Return (X, Y) of the center of cell containing provided text 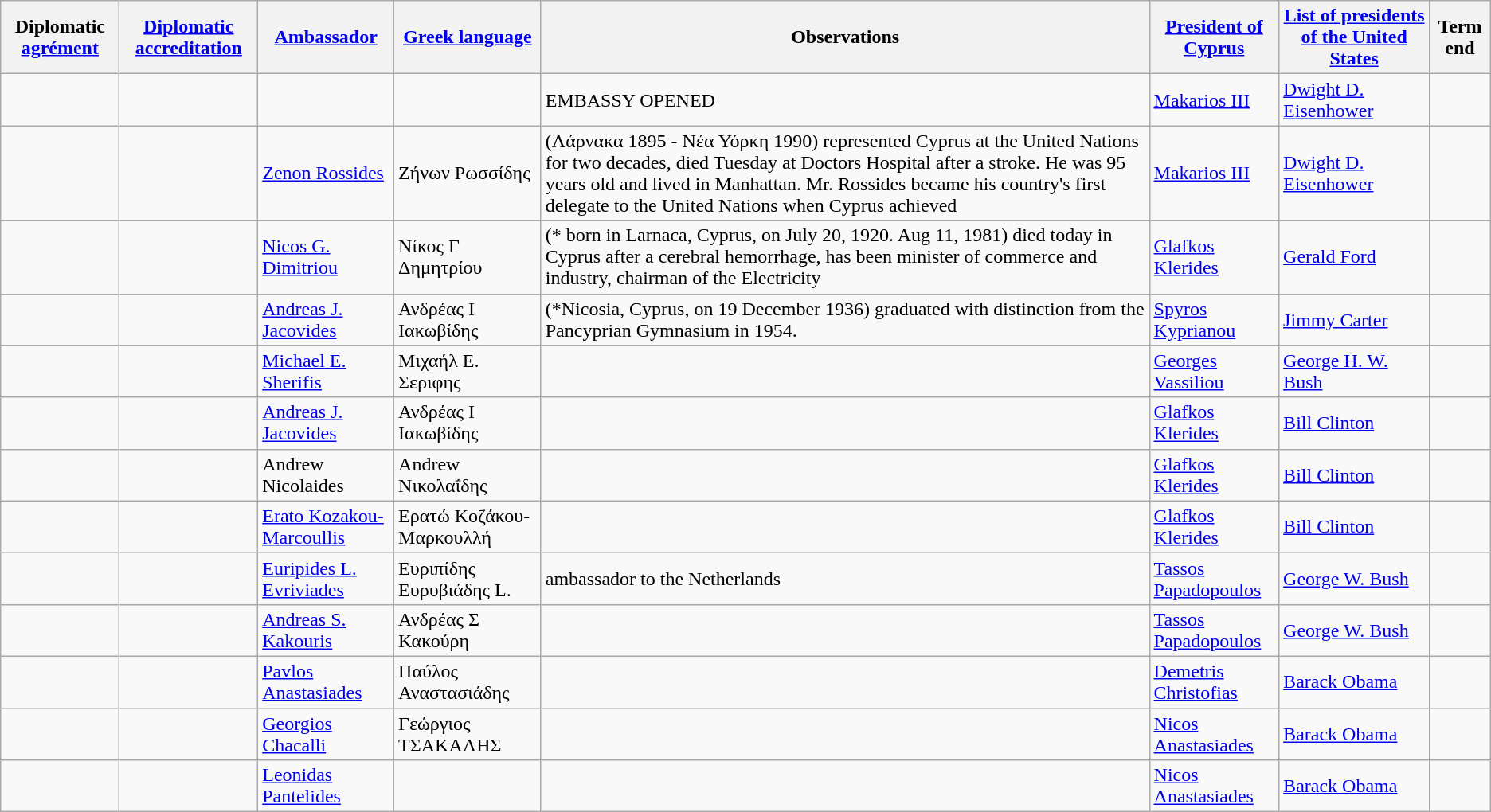
Diplomatic agrément (61, 37)
Ζήνων Ρωσσίδης (468, 174)
Zenon Rossides (327, 174)
Demetris Christofias (1214, 681)
Andrew Nicolaides (327, 474)
Gerald Ford (1354, 257)
Γεώργιος ΤΣΑΚΑΛΗΣ (468, 734)
Leonidas Pantelides (327, 787)
Ανδρέας Σ Κακούρη (468, 630)
Andrew Νικολαΐδης (468, 474)
Spyros Kyprianou (1214, 320)
Ambassador (327, 37)
Μιχαήλ Ε. Σεριφης (468, 371)
Diplomatic accreditation (189, 37)
Ευριπίδης Ευρυβιάδης L. (468, 578)
Euripides L. Evriviades (327, 578)
Michael E. Sherifis (327, 371)
President of Cyprus (1214, 37)
Pavlos Anastasiades (327, 681)
Georges Vassiliou (1214, 371)
Ερατώ Κοζάκου-Μαρκουλλή (468, 527)
Term end (1461, 37)
Νίκος Γ Δημητρίου (468, 257)
Observations (845, 37)
List of presidents of the United States (1354, 37)
George H. W. Bush (1354, 371)
Erato Kozakou-Marcoullis (327, 527)
(*Nicosia, Cyprus, on 19 December 1936) graduated with distinction from the Pancyprian Gymnasium in 1954. (845, 320)
Nicos G. Dimitriou (327, 257)
ambassador to the Netherlands (845, 578)
Greek language (468, 37)
Jimmy Carter (1354, 320)
Georgios Chacalli (327, 734)
EMBASSY OPENED (845, 100)
Andreas S. Kakouris (327, 630)
Παύλος Αναστασιάδης (468, 681)
